Return (x, y) of the center of cell containing provided text 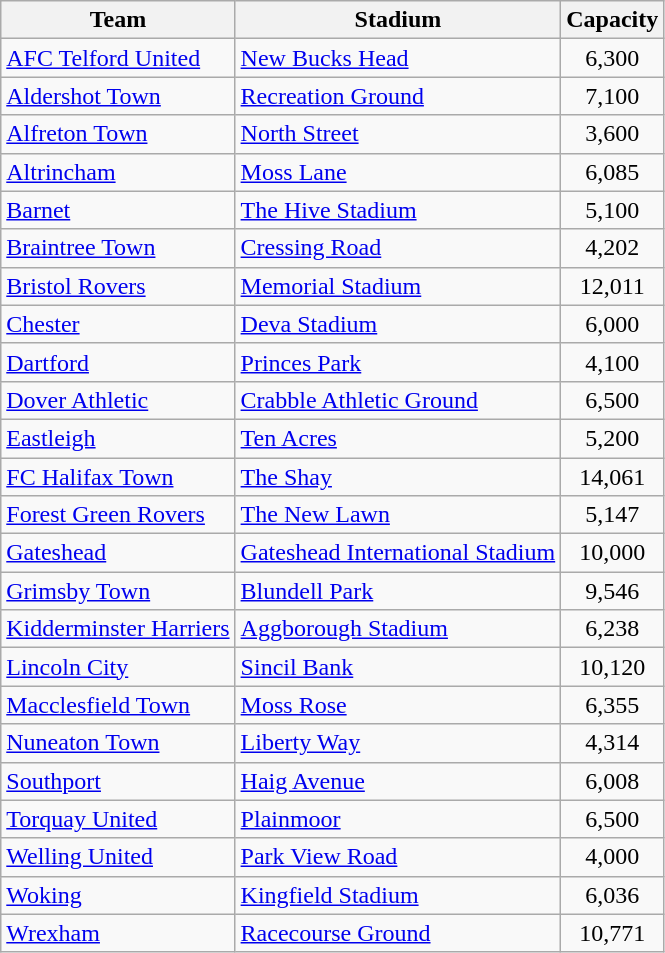
14,061 (612, 477)
Moss Rose (398, 705)
4,100 (612, 362)
Grimsby Town (118, 591)
Capacity (612, 20)
9,546 (612, 591)
Lincoln City (118, 667)
6,000 (612, 324)
Barnet (118, 210)
4,314 (612, 743)
Plainmoor (398, 819)
Aggborough Stadium (398, 629)
Bristol Rovers (118, 286)
Cressing Road (398, 248)
Sincil Bank (398, 667)
Southport (118, 781)
New Bucks Head (398, 58)
The New Lawn (398, 515)
Dartford (118, 362)
3,600 (612, 134)
Chester (118, 324)
6,355 (612, 705)
Ten Acres (398, 438)
6,238 (612, 629)
FC Halifax Town (118, 477)
Aldershot Town (118, 96)
4,202 (612, 248)
Alfreton Town (118, 134)
Crabble Athletic Ground (398, 400)
7,100 (612, 96)
6,300 (612, 58)
Racecourse Ground (398, 933)
The Hive Stadium (398, 210)
Braintree Town (118, 248)
Haig Avenue (398, 781)
12,011 (612, 286)
Dover Athletic (118, 400)
Kidderminster Harriers (118, 629)
Torquay United (118, 819)
Eastleigh (118, 438)
Blundell Park (398, 591)
Gateshead (118, 553)
Team (118, 20)
Moss Lane (398, 172)
Deva Stadium (398, 324)
Stadium (398, 20)
Park View Road (398, 857)
4,000 (612, 857)
10,120 (612, 667)
Forest Green Rovers (118, 515)
5,147 (612, 515)
6,085 (612, 172)
AFC Telford United (118, 58)
Memorial Stadium (398, 286)
6,036 (612, 895)
North Street (398, 134)
Woking (118, 895)
Altrincham (118, 172)
Princes Park (398, 362)
Recreation Ground (398, 96)
Gateshead International Stadium (398, 553)
10,000 (612, 553)
Macclesfield Town (118, 705)
6,008 (612, 781)
Welling United (118, 857)
5,100 (612, 210)
10,771 (612, 933)
5,200 (612, 438)
Kingfield Stadium (398, 895)
Liberty Way (398, 743)
Wrexham (118, 933)
The Shay (398, 477)
Nuneaton Town (118, 743)
